Determine the (X, Y) coordinate at the center of the cell enclosing the given text.  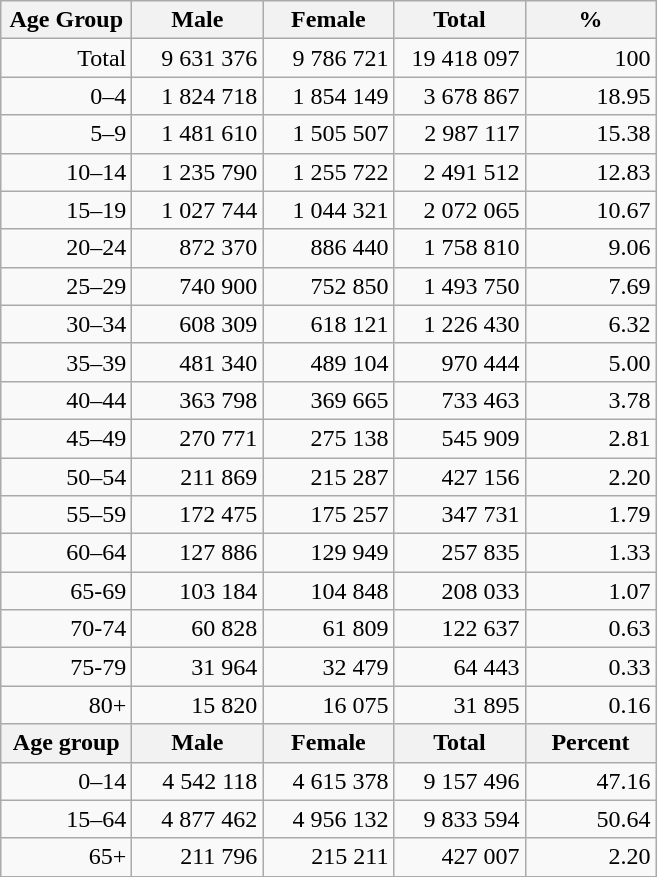
3 678 867 (460, 96)
970 444 (460, 362)
1 481 610 (198, 134)
211 869 (198, 477)
20–24 (66, 248)
127 886 (198, 553)
0–14 (66, 781)
45–49 (66, 438)
64 443 (460, 667)
1.07 (590, 591)
6.32 (590, 324)
9 833 594 (460, 819)
9 157 496 (460, 781)
0.63 (590, 629)
886 440 (328, 248)
347 731 (460, 515)
4 542 118 (198, 781)
19 418 097 (460, 58)
2 987 117 (460, 134)
75-79 (66, 667)
Percent (590, 743)
15–64 (66, 819)
16 075 (328, 705)
733 463 (460, 400)
363 798 (198, 400)
0.33 (590, 667)
Age Group (66, 20)
872 370 (198, 248)
172 475 (198, 515)
104 848 (328, 591)
0.16 (590, 705)
18.95 (590, 96)
40–44 (66, 400)
1 854 149 (328, 96)
215 287 (328, 477)
1 505 507 (328, 134)
15.38 (590, 134)
47.16 (590, 781)
35–39 (66, 362)
65-69 (66, 591)
65+ (66, 857)
61 809 (328, 629)
1 493 750 (460, 286)
50–54 (66, 477)
1.79 (590, 515)
1 044 321 (328, 210)
122 637 (460, 629)
4 877 462 (198, 819)
4 615 378 (328, 781)
2.81 (590, 438)
275 138 (328, 438)
618 121 (328, 324)
1 255 722 (328, 172)
129 949 (328, 553)
257 835 (460, 553)
9.06 (590, 248)
25–29 (66, 286)
31 895 (460, 705)
5–9 (66, 134)
1 226 430 (460, 324)
211 796 (198, 857)
1 235 790 (198, 172)
60–64 (66, 553)
9 631 376 (198, 58)
427 156 (460, 477)
15 820 (198, 705)
Age group (66, 743)
103 184 (198, 591)
215 211 (328, 857)
2 072 065 (460, 210)
55–59 (66, 515)
50.64 (590, 819)
31 964 (198, 667)
545 909 (460, 438)
489 104 (328, 362)
481 340 (198, 362)
369 665 (328, 400)
70-74 (66, 629)
427 007 (460, 857)
208 033 (460, 591)
80+ (66, 705)
4 956 132 (328, 819)
3.78 (590, 400)
1 758 810 (460, 248)
270 771 (198, 438)
175 257 (328, 515)
5.00 (590, 362)
60 828 (198, 629)
1 027 744 (198, 210)
9 786 721 (328, 58)
608 309 (198, 324)
10.67 (590, 210)
% (590, 20)
32 479 (328, 667)
30–34 (66, 324)
1.33 (590, 553)
7.69 (590, 286)
10–14 (66, 172)
2 491 512 (460, 172)
12.83 (590, 172)
752 850 (328, 286)
0–4 (66, 96)
15–19 (66, 210)
1 824 718 (198, 96)
100 (590, 58)
740 900 (198, 286)
